Extract the (x, y) coordinate from the center of the cell holding the provided text.  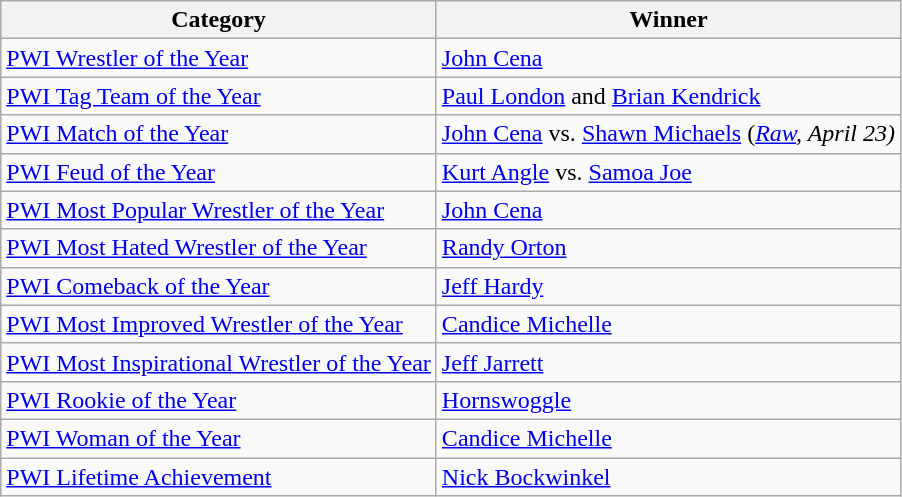
PWI Most Inspirational Wrestler of the Year (219, 362)
Category (219, 20)
PWI Most Popular Wrestler of the Year (219, 210)
Nick Bockwinkel (668, 477)
PWI Wrestler of the Year (219, 58)
Paul London and Brian Kendrick (668, 96)
Kurt Angle vs. Samoa Joe (668, 172)
PWI Lifetime Achievement (219, 477)
Randy Orton (668, 248)
PWI Match of the Year (219, 134)
PWI Most Hated Wrestler of the Year (219, 248)
John Cena vs. Shawn Michaels (Raw, April 23) (668, 134)
Jeff Jarrett (668, 362)
PWI Woman of the Year (219, 438)
PWI Most Improved Wrestler of the Year (219, 324)
PWI Comeback of the Year (219, 286)
PWI Tag Team of the Year (219, 96)
Hornswoggle (668, 400)
PWI Rookie of the Year (219, 400)
Winner (668, 20)
Jeff Hardy (668, 286)
PWI Feud of the Year (219, 172)
